Detect which cell encompasses the target text, then output its [x, y] center coordinate. 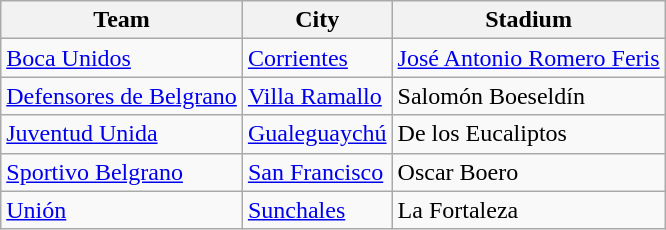
Unión [122, 210]
Stadium [528, 20]
Salomón Boeseldín [528, 96]
Juventud Unida [122, 134]
City [317, 20]
Villa Ramallo [317, 96]
La Fortaleza [528, 210]
Team [122, 20]
Corrientes [317, 58]
Sportivo Belgrano [122, 172]
Defensores de Belgrano [122, 96]
San Francisco [317, 172]
Sunchales [317, 210]
Boca Unidos [122, 58]
Oscar Boero [528, 172]
De los Eucaliptos [528, 134]
José Antonio Romero Feris [528, 58]
Gualeguaychú [317, 134]
